Determine the [X, Y] coordinate at the center of the cell enclosing the given text.  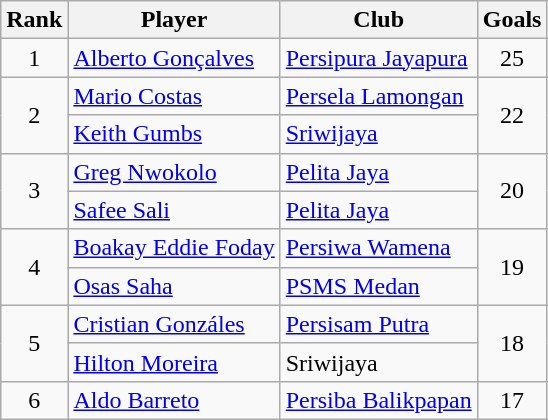
2 [34, 115]
Persela Lamongan [378, 96]
PSMS Medan [378, 286]
Rank [34, 20]
1 [34, 58]
Safee Sali [174, 210]
Aldo Barreto [174, 400]
Greg Nwokolo [174, 172]
20 [512, 191]
Mario Costas [174, 96]
Persiba Balikpapan [378, 400]
Persiwa Wamena [378, 248]
Persisam Putra [378, 324]
18 [512, 343]
Club [378, 20]
Alberto Gonçalves [174, 58]
4 [34, 267]
Persipura Jayapura [378, 58]
Hilton Moreira [174, 362]
Goals [512, 20]
6 [34, 400]
17 [512, 400]
Keith Gumbs [174, 134]
3 [34, 191]
Osas Saha [174, 286]
5 [34, 343]
25 [512, 58]
Player [174, 20]
Boakay Eddie Foday [174, 248]
Cristian Gonzáles [174, 324]
19 [512, 267]
22 [512, 115]
